Provide the [X, Y] coordinate of the cell's center where the given text is located.  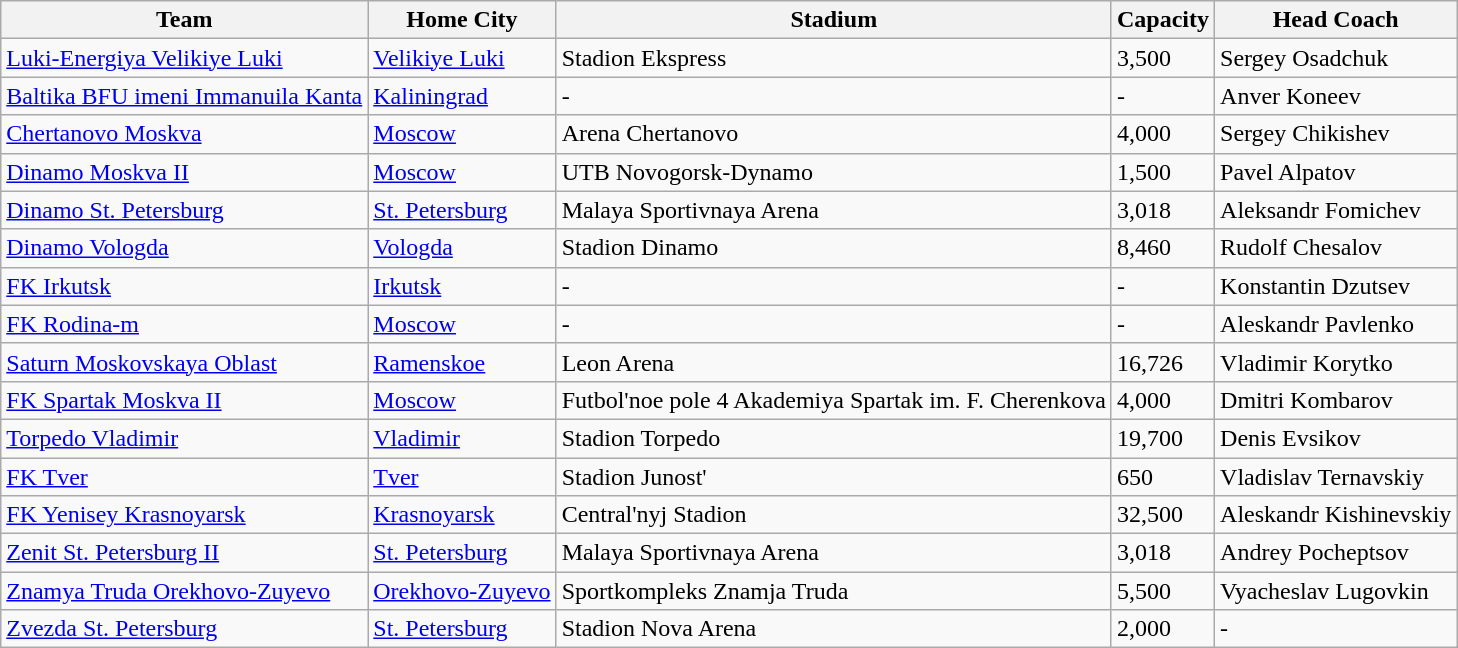
FK Spartak Moskva II [184, 400]
Leon Arena [834, 362]
Vologda [462, 248]
Irkutsk [462, 286]
FK Yenisey Krasnoyarsk [184, 515]
Luki-Energiya Velikiye Luki [184, 58]
Dinamo St. Petersburg [184, 210]
Dinamo Vologda [184, 248]
Sportkompleks Znamja Truda [834, 591]
Stadion Torpedo [834, 438]
5,500 [1162, 591]
Stadion Nova Arena [834, 629]
8,460 [1162, 248]
Home City [462, 20]
16,726 [1162, 362]
Aleksandr Fomichev [1336, 210]
Orekhovo-Zuyevo [462, 591]
3,500 [1162, 58]
Vladimir [462, 438]
Futbol'noe pole 4 Akademiya Spartak im. F. Cherenkova [834, 400]
Andrey Pocheptsov [1336, 553]
FK Irkutsk [184, 286]
Stadium [834, 20]
Aleskandr Pavlenko [1336, 324]
Zenit St. Petersburg II [184, 553]
Zvezda St. Petersburg [184, 629]
Dmitri Kombarov [1336, 400]
Krasnoyarsk [462, 515]
2,000 [1162, 629]
Vladislav Ternavskiy [1336, 477]
Torpedo Vladimir [184, 438]
Kaliningrad [462, 96]
Ramenskoe [462, 362]
Znamya Truda Orekhovo-Zuyevo [184, 591]
Stadion Dinamo [834, 248]
Sergey Osadchuk [1336, 58]
UTB Novogorsk-Dynamo [834, 172]
Baltika BFU imeni Immanuila Kanta [184, 96]
Head Coach [1336, 20]
Velikiye Luki [462, 58]
Capacity [1162, 20]
FK Tver [184, 477]
Arena Chertanovo [834, 134]
Denis Evsikov [1336, 438]
Chertanovo Moskva [184, 134]
Sergey Chikishev [1336, 134]
Central'nyj Stadion [834, 515]
FK Rodina-m [184, 324]
Stadion Ekspress [834, 58]
32,500 [1162, 515]
Vyacheslav Lugovkin [1336, 591]
Stadion Junost' [834, 477]
Dinamo Moskva II [184, 172]
Vladimir Korytko [1336, 362]
Pavel Alpatov [1336, 172]
Konstantin Dzutsev [1336, 286]
Rudolf Chesalov [1336, 248]
Aleskandr Kishinevskiy [1336, 515]
Saturn Moskovskaya Oblast [184, 362]
Tver [462, 477]
19,700 [1162, 438]
1,500 [1162, 172]
Anver Koneev [1336, 96]
Team [184, 20]
650 [1162, 477]
